Search for the cell housing the specified text and yield its [X, Y] center coordinate. 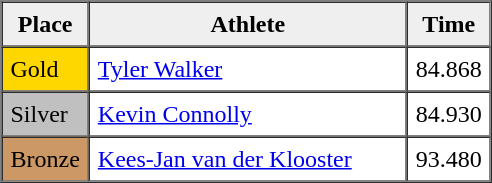
Time [449, 24]
84.868 [449, 68]
Silver [46, 114]
Gold [46, 68]
Tyler Walker [248, 68]
Athlete [248, 24]
93.480 [449, 158]
Bronze [46, 158]
Kevin Connolly [248, 114]
Place [46, 24]
84.930 [449, 114]
Kees-Jan van der Klooster [248, 158]
